From the cell containing the given text, extract its center point as [X, Y] coordinate. 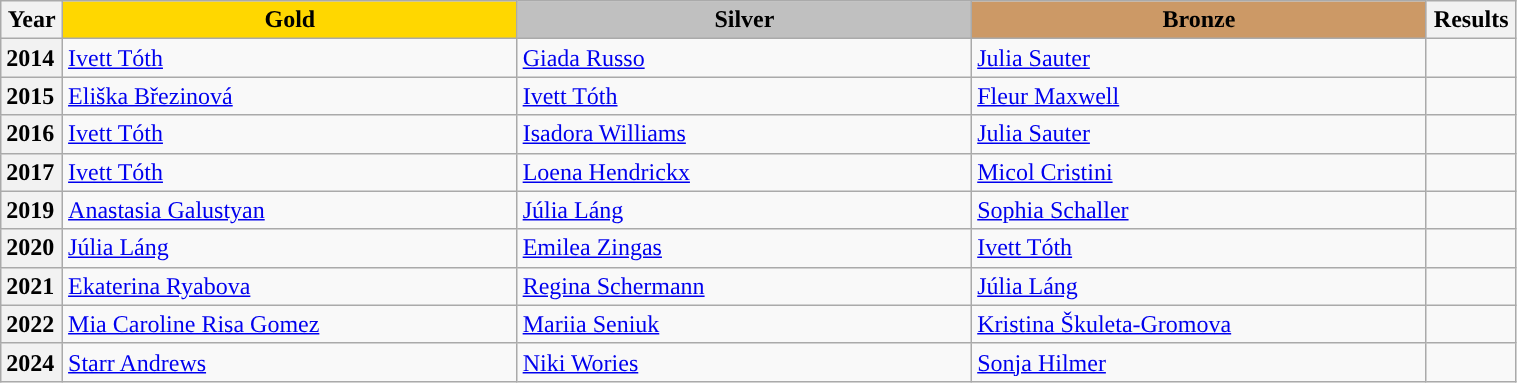
Year [32, 20]
Gold [290, 20]
2020 [32, 248]
Niki Wories [744, 362]
Fleur Maxwell [1200, 96]
2014 [32, 58]
2019 [32, 210]
Sophia Schaller [1200, 210]
Giada Russo [744, 58]
Micol Cristini [1200, 172]
2016 [32, 134]
2021 [32, 286]
Starr Andrews [290, 362]
2015 [32, 96]
Results [1471, 20]
Kristina Škuleta-Gromova [1200, 324]
Emilea Zingas [744, 248]
2024 [32, 362]
Regina Schermann [744, 286]
Ekaterina Ryabova [290, 286]
2017 [32, 172]
Loena Hendrickx [744, 172]
Mia Caroline Risa Gomez [290, 324]
Sonja Hilmer [1200, 362]
Silver [744, 20]
Mariia Seniuk [744, 324]
Bronze [1200, 20]
Anastasia Galustyan [290, 210]
Eliška Březinová [290, 96]
Isadora Williams [744, 134]
2022 [32, 324]
